Provide the [x, y] coordinate of the cell's center where the given text is located.  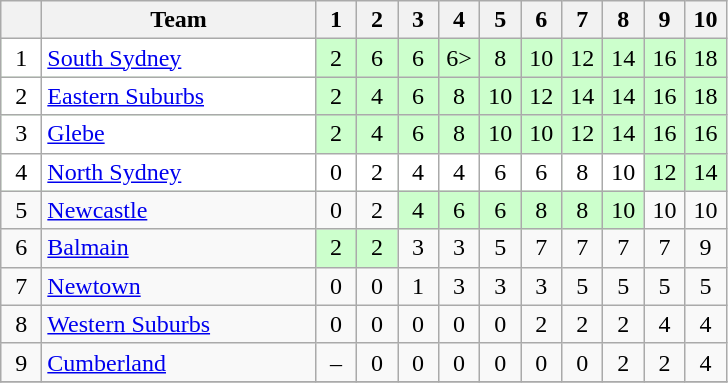
Glebe [179, 134]
– [336, 362]
6> [460, 58]
Team [179, 20]
Cumberland [179, 362]
Balmain [179, 248]
Newtown [179, 286]
North Sydney [179, 172]
Newcastle [179, 210]
Eastern Suburbs [179, 96]
South Sydney [179, 58]
Western Suburbs [179, 324]
